Locate the cell with the specified text and output its (X, Y) center coordinate. 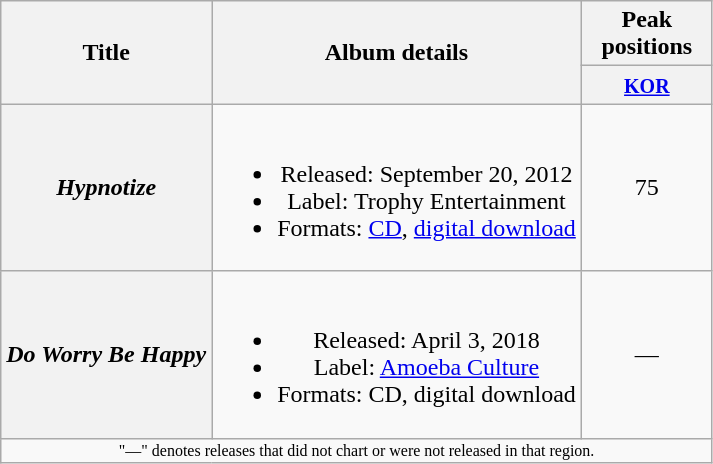
75 (646, 188)
KOR (646, 85)
Album details (397, 52)
Hypnotize (106, 188)
Do Worry Be Happy (106, 354)
Peak positions (646, 34)
Released: September 20, 2012Label: Trophy EntertainmentFormats: CD, digital download (397, 188)
Title (106, 52)
"—" denotes releases that did not chart or were not released in that region. (357, 450)
— (646, 354)
Released: April 3, 2018Label: Amoeba CultureFormats: CD, digital download (397, 354)
